Return the [x, y] coordinate for the center point of the cell that contains the specified text.  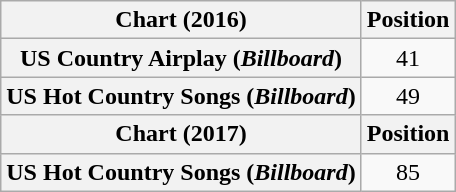
49 [408, 96]
Chart (2016) [181, 20]
85 [408, 172]
Chart (2017) [181, 134]
US Country Airplay (Billboard) [181, 58]
41 [408, 58]
